Determine the [X, Y] coordinate at the center of the cell enclosing the given text.  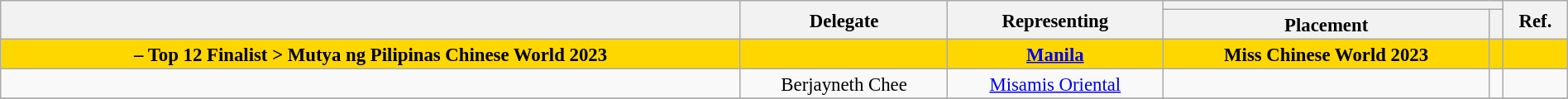
Miss Chinese World 2023 [1327, 54]
Manila [1055, 54]
Representing [1055, 20]
– Top 12 Finalist > Mutya ng Pilipinas Chinese World 2023 [370, 54]
Delegate [844, 20]
Misamis Oriental [1055, 84]
Ref. [1536, 20]
Placement [1327, 25]
Berjayneth Chee [844, 84]
